Determine the [x, y] coordinate at the center of the cell enclosing the given text.  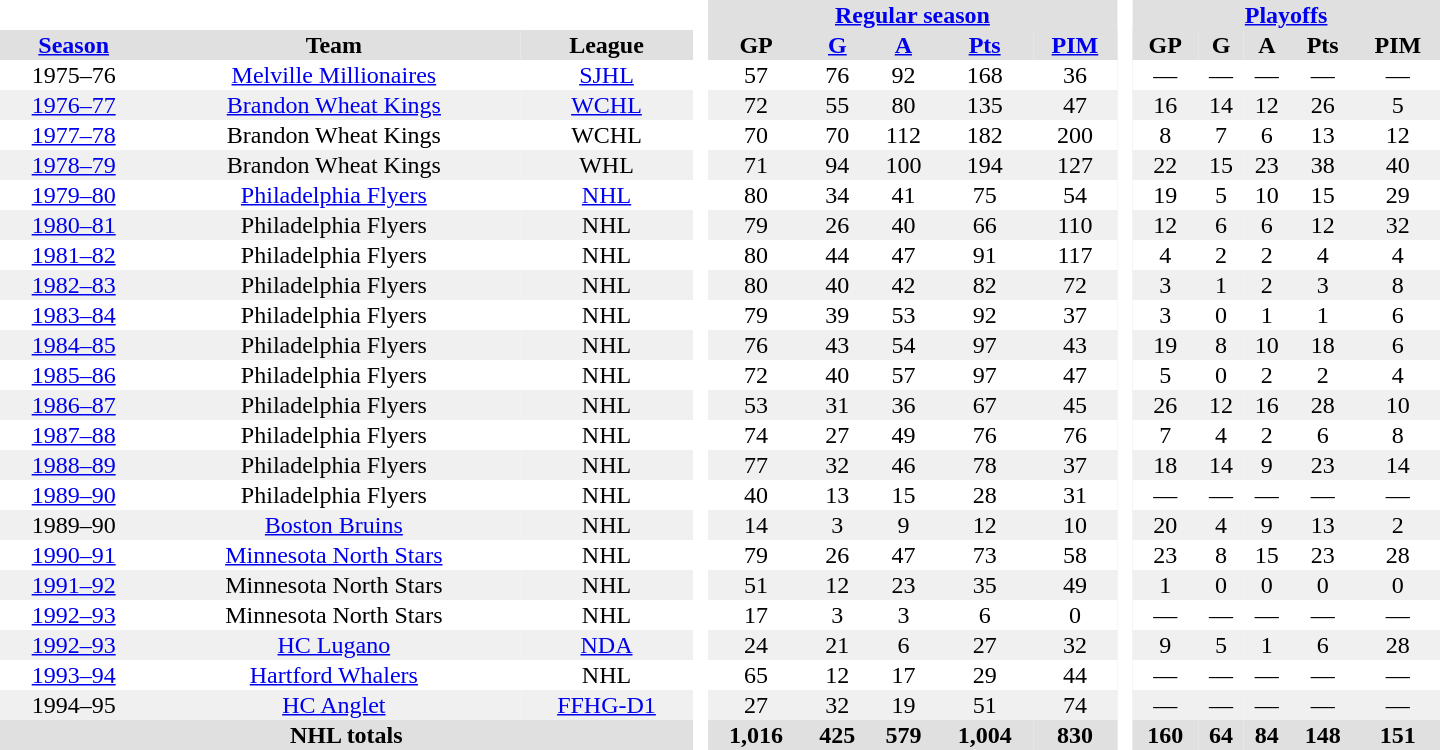
94 [837, 165]
91 [984, 255]
151 [1398, 735]
34 [837, 195]
425 [837, 735]
100 [903, 165]
55 [837, 105]
71 [756, 165]
112 [903, 135]
1975–76 [74, 75]
1982–83 [74, 285]
1983–84 [74, 315]
77 [756, 465]
1980–81 [74, 225]
194 [984, 165]
NHL totals [346, 735]
Season [74, 45]
127 [1075, 165]
HC Anglet [334, 705]
HC Lugano [334, 645]
66 [984, 225]
1976–77 [74, 105]
82 [984, 285]
64 [1221, 735]
FFHG-D1 [606, 705]
Playoffs [1286, 15]
75 [984, 195]
117 [1075, 255]
1993–94 [74, 675]
1984–85 [74, 345]
1,004 [984, 735]
38 [1323, 165]
148 [1323, 735]
22 [1165, 165]
1985–86 [74, 375]
41 [903, 195]
1978–79 [74, 165]
78 [984, 465]
SJHL [606, 75]
1987–88 [74, 435]
67 [984, 405]
579 [903, 735]
160 [1165, 735]
1990–91 [74, 555]
830 [1075, 735]
1994–95 [74, 705]
168 [984, 75]
1977–78 [74, 135]
46 [903, 465]
1988–89 [74, 465]
League [606, 45]
73 [984, 555]
1986–87 [74, 405]
1,016 [756, 735]
39 [837, 315]
Team [334, 45]
1991–92 [74, 585]
58 [1075, 555]
182 [984, 135]
20 [1165, 525]
21 [837, 645]
1979–80 [74, 195]
65 [756, 675]
24 [756, 645]
135 [984, 105]
84 [1267, 735]
Melville Millionaires [334, 75]
35 [984, 585]
42 [903, 285]
Regular season [912, 15]
200 [1075, 135]
Hartford Whalers [334, 675]
Boston Bruins [334, 525]
45 [1075, 405]
1981–82 [74, 255]
110 [1075, 225]
WHL [606, 165]
NDA [606, 645]
